Scan for the cell matching the given text and deliver its [X, Y] coordinate at center. 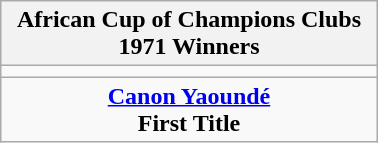
African Cup of Champions Clubs1971 Winners [189, 34]
Canon YaoundéFirst Title [189, 110]
